Return the (x, y) coordinate for the center point of the cell that contains the specified text.  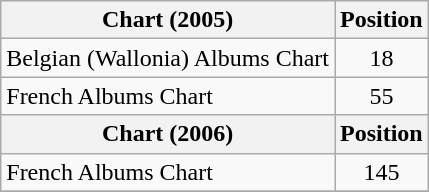
145 (381, 172)
Chart (2005) (168, 20)
Chart (2006) (168, 134)
18 (381, 58)
55 (381, 96)
Belgian (Wallonia) Albums Chart (168, 58)
